Return (X, Y) of the center of cell containing provided text 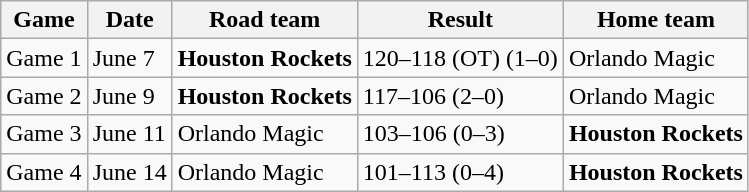
June 11 (130, 134)
103–106 (0–3) (460, 134)
Game 4 (44, 172)
117–106 (2–0) (460, 96)
Game 3 (44, 134)
Game (44, 20)
Date (130, 20)
101–113 (0–4) (460, 172)
120–118 (OT) (1–0) (460, 58)
Result (460, 20)
June 7 (130, 58)
June 9 (130, 96)
June 14 (130, 172)
Road team (264, 20)
Game 1 (44, 58)
Home team (656, 20)
Game 2 (44, 96)
